Output the [X, Y] coordinate of the center of the cell containing the given text.  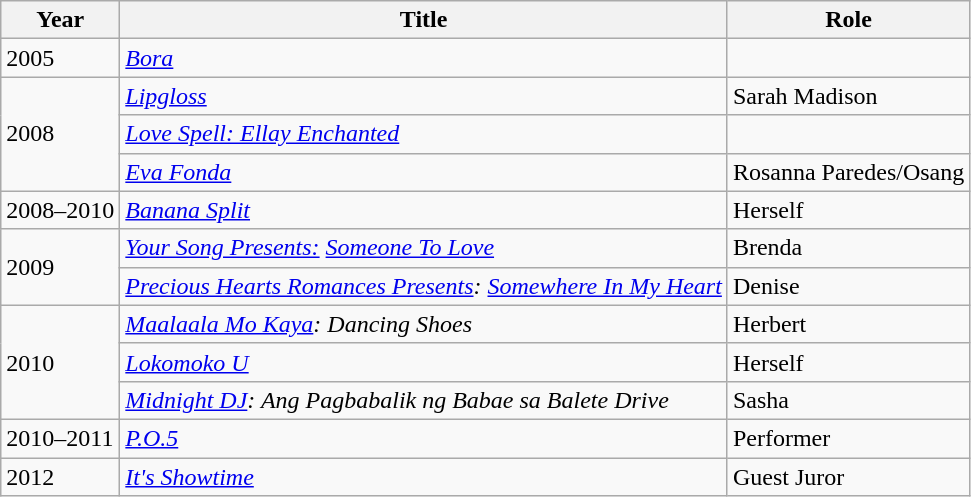
2010 [60, 362]
Lokomoko U [424, 362]
2010–2011 [60, 438]
P.O.5 [424, 438]
Love Spell: Ellay Enchanted [424, 134]
Maalaala Mo Kaya: Dancing Shoes [424, 324]
Rosanna Paredes/Osang [848, 172]
2009 [60, 267]
Banana Split [424, 210]
2012 [60, 477]
Brenda [848, 248]
Bora [424, 58]
Denise [848, 286]
Guest Juror [848, 477]
Eva Fonda [424, 172]
Title [424, 20]
Precious Hearts Romances Presents: Somewhere In My Heart [424, 286]
Midnight DJ: Ang Pagbabalik ng Babae sa Balete Drive [424, 400]
It's Showtime [424, 477]
Year [60, 20]
Sarah Madison [848, 96]
Role [848, 20]
Herbert [848, 324]
Lipgloss [424, 96]
Performer [848, 438]
2008 [60, 134]
Sasha [848, 400]
2005 [60, 58]
Your Song Presents: Someone To Love [424, 248]
2008–2010 [60, 210]
